Provide the (x, y) coordinate of the cell's center where the given text is located.  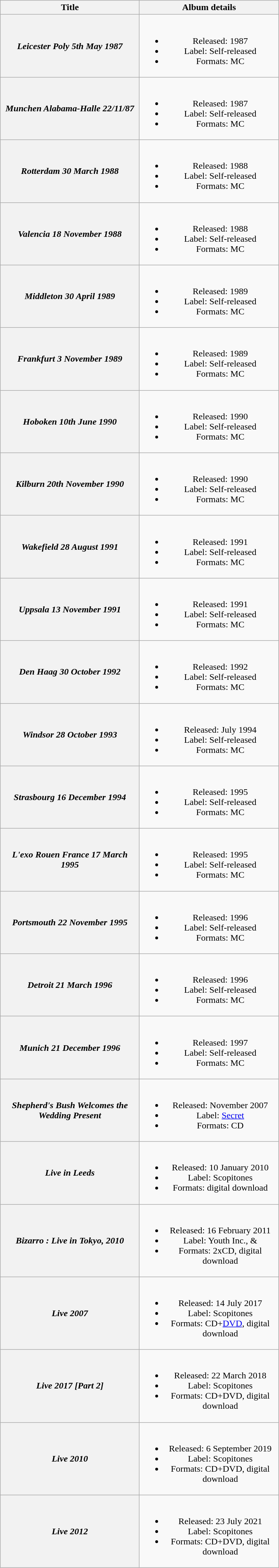
Live 2010 (70, 1459)
Shepherd's Bush Welcomes the Wedding Present (70, 1110)
Rotterdam 30 March 1988 (70, 171)
Released: 6 September 2019Label: ScopitonesFormats: CD+DVD, digital download (209, 1459)
Munchen Alabama-Halle 22/11/87 (70, 109)
Bizarro : Live in Tokyo, 2010 (70, 1240)
Middleton 30 April 1989 (70, 296)
Hoboken 10th June 1990 (70, 421)
Released: November 2007Label: SecretFormats: CD (209, 1110)
Live in Leeds (70, 1173)
Leicester Poly 5th May 1987 (70, 46)
Released: July 1994Label: Self-releasedFormats: MC (209, 735)
Uppsala 13 November 1991 (70, 609)
Released: 22 March 2018Label: ScopitonesFormats: CD+DVD, digital download (209, 1386)
Released: 16 February 2011Label: Youth Inc., &Formats: 2xCD, digital download (209, 1240)
Strasbourg 16 December 1994 (70, 797)
Released: 23 July 2021Label: ScopitonesFormats: CD+DVD, digital download (209, 1531)
Valencia 18 November 1988 (70, 234)
L'exo Rouen France 17 March 1995 (70, 860)
Windsor 28 October 1993 (70, 735)
Title (70, 7)
Munich 21 December 1996 (70, 1048)
Den Haag 30 October 1992 (70, 672)
Live 2012 (70, 1531)
Released: 1992Label: Self-releasedFormats: MC (209, 672)
Kilburn 20th November 1990 (70, 484)
Released: 14 July 2017Label: ScopitonesFormats: CD+DVD, digital download (209, 1313)
Live 2017 [Part 2] (70, 1386)
Released: 10 January 2010Label: ScopitonesFormats: digital download (209, 1173)
Wakefield 28 August 1991 (70, 546)
Released: 1997Label: Self-releasedFormats: MC (209, 1048)
Portsmouth 22 November 1995 (70, 923)
Frankfurt 3 November 1989 (70, 359)
Album details (209, 7)
Live 2007 (70, 1313)
Detroit 21 March 1996 (70, 985)
